Search for the cell housing the specified text and yield its [X, Y] center coordinate. 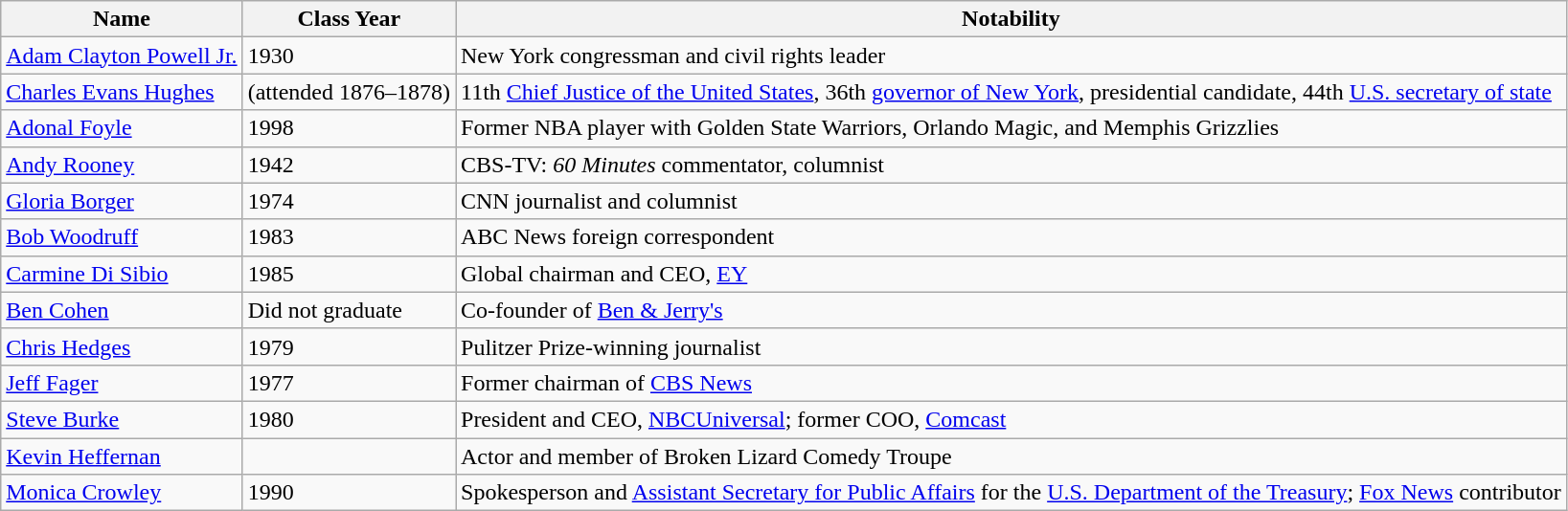
Monica Crowley [122, 493]
President and CEO, NBCUniversal; former COO, Comcast [1011, 419]
Actor and member of Broken Lizard Comedy Troupe [1011, 456]
Chris Hedges [122, 346]
Steve Burke [122, 419]
Bob Woodruff [122, 237]
Notability [1011, 19]
Name [122, 19]
Spokesperson and Assistant Secretary for Public Affairs for the U.S. Department of the Treasury; Fox News contributor [1011, 493]
Ben Cohen [122, 310]
Former chairman of CBS News [1011, 383]
1980 [349, 419]
1942 [349, 165]
CBS-TV: 60 Minutes commentator, columnist [1011, 165]
ABC News foreign correspondent [1011, 237]
1974 [349, 201]
1990 [349, 493]
Carmine Di Sibio [122, 274]
Jeff Fager [122, 383]
Gloria Borger [122, 201]
1998 [349, 128]
1983 [349, 237]
Global chairman and CEO, EY [1011, 274]
New York congressman and civil rights leader [1011, 56]
Class Year [349, 19]
Co-founder of Ben & Jerry's [1011, 310]
Andy Rooney [122, 165]
Did not graduate [349, 310]
Former NBA player with Golden State Warriors, Orlando Magic, and Memphis Grizzlies [1011, 128]
Charles Evans Hughes [122, 92]
1979 [349, 346]
Kevin Heffernan [122, 456]
1985 [349, 274]
Adonal Foyle [122, 128]
1930 [349, 56]
1977 [349, 383]
11th Chief Justice of the United States, 36th governor of New York, presidential candidate, 44th U.S. secretary of state [1011, 92]
CNN journalist and columnist [1011, 201]
(attended 1876–1878) [349, 92]
Pulitzer Prize-winning journalist [1011, 346]
Adam Clayton Powell Jr. [122, 56]
